Determine the [x, y] coordinate at the center of the cell enclosing the given text.  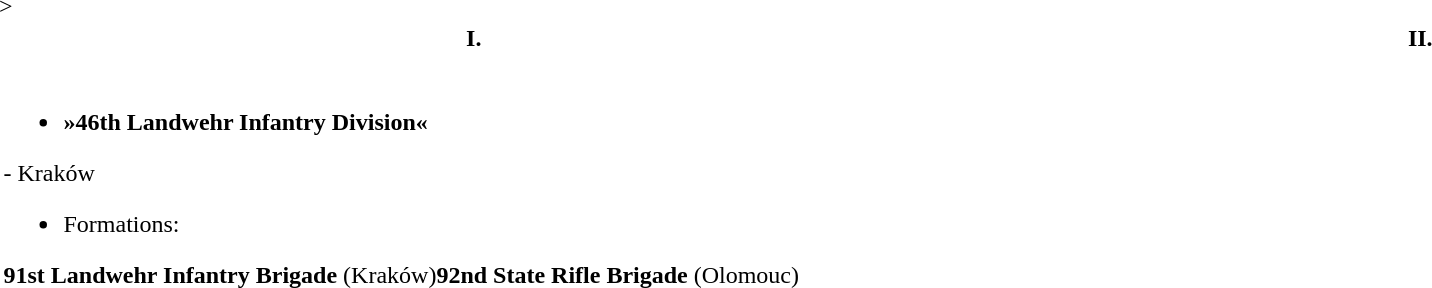
I. [474, 38]
